For the text-containing cell, return its midpoint in (X, Y) coordinate format. 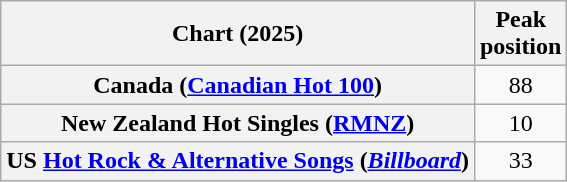
10 (520, 123)
New Zealand Hot Singles (RMNZ) (238, 123)
Peakposition (520, 34)
Canada (Canadian Hot 100) (238, 85)
US Hot Rock & Alternative Songs (Billboard) (238, 161)
Chart (2025) (238, 34)
88 (520, 85)
33 (520, 161)
